Detect which cell encompasses the target text, then output its (X, Y) center coordinate. 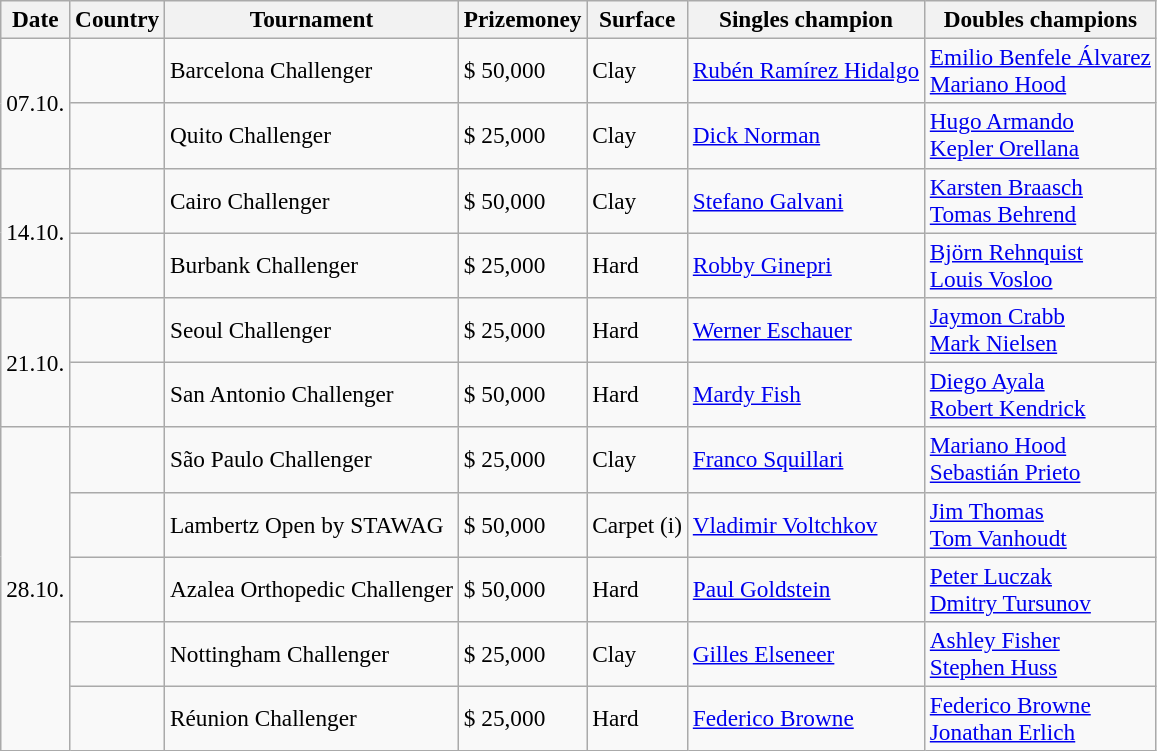
Jim Thomas Tom Vanhoudt (1040, 524)
San Antonio Challenger (312, 394)
Surface (638, 19)
Stefano Galvani (806, 200)
Björn Rehnquist Louis Vosloo (1040, 264)
Réunion Challenger (312, 718)
Jaymon Crabb Mark Nielsen (1040, 330)
Vladimir Voltchkov (806, 524)
Carpet (i) (638, 524)
Date (36, 19)
07.10. (36, 103)
Singles champion (806, 19)
Rubén Ramírez Hidalgo (806, 70)
Diego Ayala Robert Kendrick (1040, 394)
Peter Luczak Dmitry Tursunov (1040, 588)
Doubles champions (1040, 19)
Franco Squillari (806, 460)
São Paulo Challenger (312, 460)
Seoul Challenger (312, 330)
Lambertz Open by STAWAG (312, 524)
Ashley Fisher Stephen Huss (1040, 654)
Country (118, 19)
Federico Browne Jonathan Erlich (1040, 718)
Tournament (312, 19)
Federico Browne (806, 718)
Dick Norman (806, 136)
Cairo Challenger (312, 200)
Barcelona Challenger (312, 70)
28.10. (36, 589)
21.10. (36, 362)
Nottingham Challenger (312, 654)
Paul Goldstein (806, 588)
Quito Challenger (312, 136)
Karsten Braasch Tomas Behrend (1040, 200)
14.10. (36, 233)
Mariano Hood Sebastián Prieto (1040, 460)
Gilles Elseneer (806, 654)
Robby Ginepri (806, 264)
Azalea Orthopedic Challenger (312, 588)
Emilio Benfele Álvarez Mariano Hood (1040, 70)
Burbank Challenger (312, 264)
Werner Eschauer (806, 330)
Prizemoney (522, 19)
Mardy Fish (806, 394)
Hugo Armando Kepler Orellana (1040, 136)
